Determine the (x, y) coordinate at the center of the cell enclosing the given text.  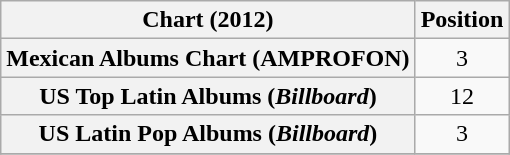
US Top Latin Albums (Billboard) (208, 96)
12 (462, 96)
Position (462, 20)
Chart (2012) (208, 20)
US Latin Pop Albums (Billboard) (208, 134)
Mexican Albums Chart (AMPROFON) (208, 58)
